Extract the [X, Y] coordinate from the center of the cell holding the provided text.  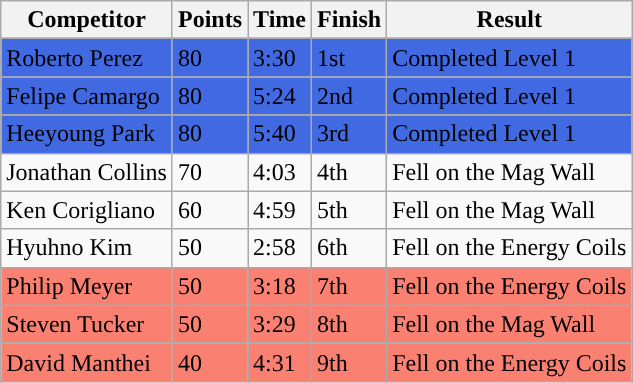
Felipe Camargo [87, 96]
Hyuhno Kim [87, 248]
Time [280, 20]
3:30 [280, 58]
8th [350, 324]
3:18 [280, 286]
Competitor [87, 20]
1st [350, 58]
Result [510, 20]
4:31 [280, 362]
Heeyoung Park [87, 134]
Points [210, 20]
7th [350, 286]
5:40 [280, 134]
70 [210, 172]
3:29 [280, 324]
Philip Meyer [87, 286]
4:59 [280, 210]
5:24 [280, 96]
2nd [350, 96]
3rd [350, 134]
David Manthei [87, 362]
2:58 [280, 248]
9th [350, 362]
4th [350, 172]
Roberto Perez [87, 58]
40 [210, 362]
Jonathan Collins [87, 172]
5th [350, 210]
Ken Corigliano [87, 210]
6th [350, 248]
Finish [350, 20]
60 [210, 210]
Steven Tucker [87, 324]
4:03 [280, 172]
